Provide the [x, y] coordinate of the cell's center where the given text is located.  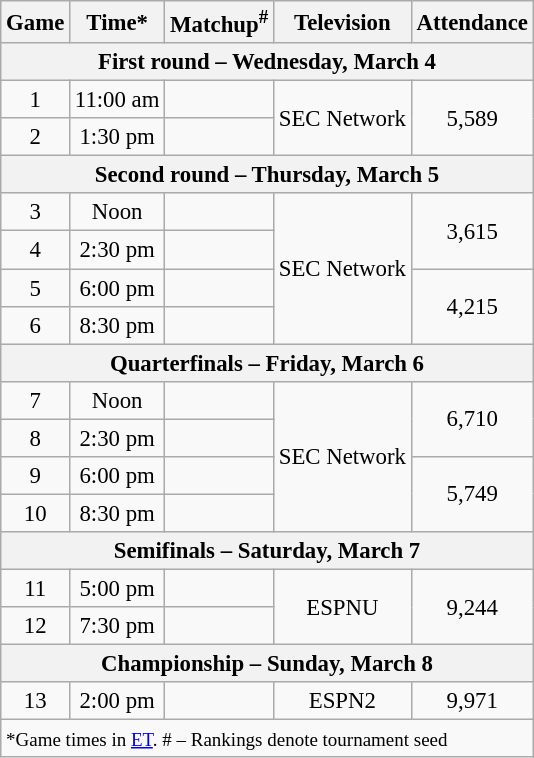
11:00 am [118, 100]
Attendance [472, 22]
13 [36, 701]
1 [36, 100]
9,244 [472, 606]
2:00 pm [118, 701]
First round – Wednesday, March 4 [267, 62]
8 [36, 438]
7 [36, 400]
3 [36, 213]
Championship – Sunday, March 8 [267, 664]
5,589 [472, 118]
Matchup# [220, 22]
Second round – Thursday, March 5 [267, 175]
*Game times in ET. # – Rankings denote tournament seed [267, 739]
10 [36, 513]
7:30 pm [118, 626]
6 [36, 325]
Game [36, 22]
Time* [118, 22]
9,971 [472, 701]
12 [36, 626]
ESPN2 [342, 701]
Semifinals – Saturday, March 7 [267, 551]
4 [36, 250]
6,710 [472, 418]
5 [36, 288]
11 [36, 588]
3,615 [472, 232]
ESPNU [342, 606]
5:00 pm [118, 588]
Television [342, 22]
2 [36, 137]
1:30 pm [118, 137]
4,215 [472, 306]
5,749 [472, 494]
Quarterfinals – Friday, March 6 [267, 363]
9 [36, 476]
